Capture the cell that displays the provided text and extract its (X, Y) central coordinate. 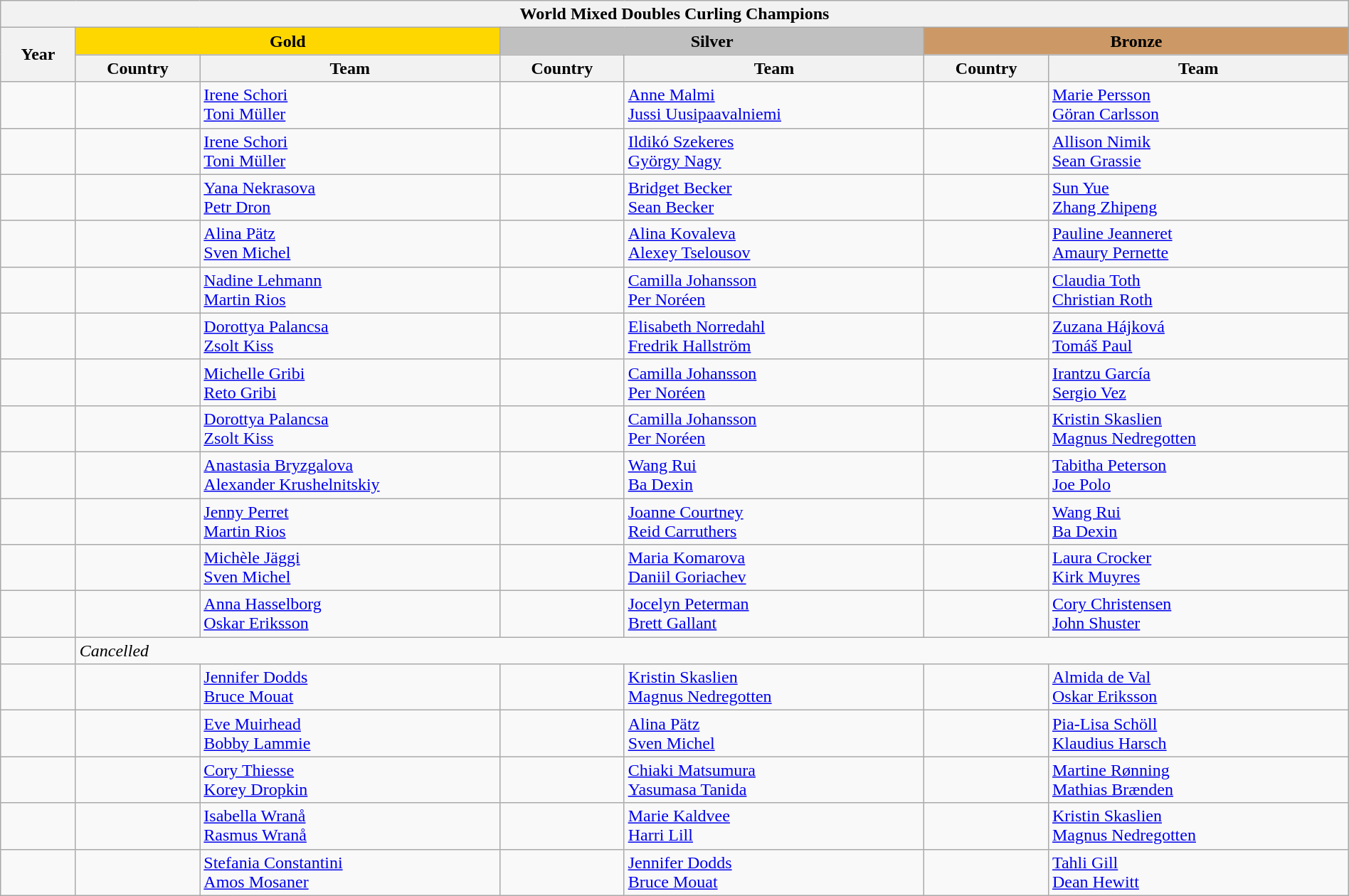
Joanne CourtneyReid Carruthers (774, 521)
Eve MuirheadBobby Lammie (350, 734)
World Mixed Doubles Curling Champions (674, 14)
Almida de ValOskar Eriksson (1198, 687)
Laura CrockerKirk Muyres (1198, 567)
Jenny PerretMartin Rios (350, 521)
Isabella WranåRasmus Wranå (350, 826)
Marie PerssonGöran Carlsson (1198, 105)
Marie KaldveeHarri Lill (774, 826)
Michelle GribiReto Gribi (350, 383)
Anastasia BryzgalovaAlexander Krushelnitskiy (350, 475)
Sun YueZhang Zhipeng (1198, 198)
Michèle JäggiSven Michel (350, 567)
Tabitha PetersonJoe Polo (1198, 475)
Chiaki MatsumuraYasumasa Tanida (774, 779)
Allison NimikSean Grassie (1198, 151)
Anne MalmiJussi Uusipaavalniemi (774, 105)
Irantzu GarcíaSergio Vez (1198, 383)
Bronze (1136, 41)
Maria KomarovaDaniil Goriachev (774, 567)
Cory ChristensenJohn Shuster (1198, 614)
Anna HasselborgOskar Eriksson (350, 614)
Elisabeth NorredahlFredrik Hallström (774, 336)
Cancelled (711, 651)
Year (38, 55)
Martine RønningMathias Brænden (1198, 779)
Zuzana HájkováTomáš Paul (1198, 336)
Stefania ConstantiniAmos Mosaner (350, 872)
Gold (287, 41)
Bridget BeckerSean Becker (774, 198)
Jocelyn PetermanBrett Gallant (774, 614)
Pauline JeanneretAmaury Pernette (1198, 243)
Claudia TothChristian Roth (1198, 290)
Pia-Lisa SchöllKlaudius Harsch (1198, 734)
Silver (712, 41)
Alina KovalevaAlexey Tselousov (774, 243)
Tahli GillDean Hewitt (1198, 872)
Ildikó SzekeresGyörgy Nagy (774, 151)
Cory ThiesseKorey Dropkin (350, 779)
Yana NekrasovaPetr Dron (350, 198)
Nadine LehmannMartin Rios (350, 290)
